Find where the given text appears and provide that cell's center as (X, Y) coordinate. 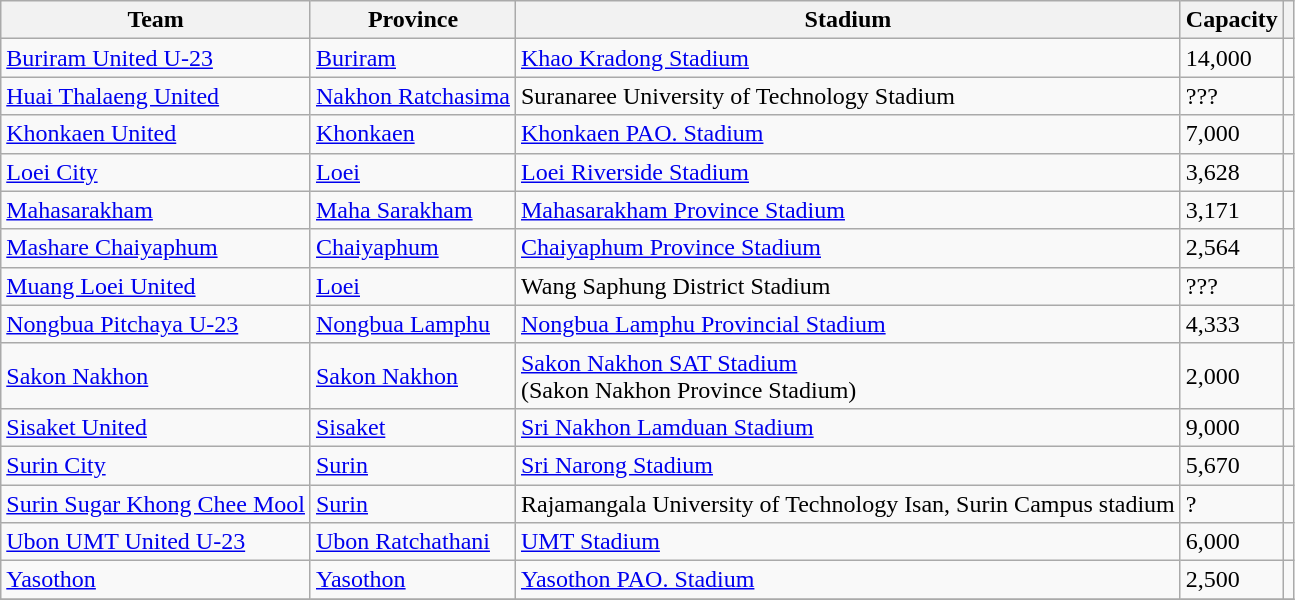
7,000 (1232, 134)
Nongbua Lamphu Provincial Stadium (848, 324)
Wang Saphung District Stadium (848, 286)
Mahasarakham (156, 210)
Khonkaen United (156, 134)
Muang Loei United (156, 286)
Yasothon PAO. Stadium (848, 580)
Huai Thalaeng United (156, 96)
Surin City (156, 465)
Nongbua Pitchaya U-23 (156, 324)
3,628 (1232, 172)
Ubon Ratchathani (412, 542)
Sisaket United (156, 427)
6,000 (1232, 542)
Khonkaen (412, 134)
5,670 (1232, 465)
Nakhon Ratchasima (412, 96)
2,500 (1232, 580)
Sisaket (412, 427)
Team (156, 20)
2,564 (1232, 248)
Buriram (412, 58)
Suranaree University of Technology Stadium (848, 96)
Maha Sarakham (412, 210)
Chaiyaphum Province Stadium (848, 248)
Rajamangala University of Technology Isan, Surin Campus stadium (848, 503)
Khonkaen PAO. Stadium (848, 134)
Sakon Nakhon SAT Stadium(Sakon Nakhon Province Stadium) (848, 376)
Buriram United U-23 (156, 58)
Province (412, 20)
Loei City (156, 172)
14,000 (1232, 58)
Mahasarakham Province Stadium (848, 210)
Nongbua Lamphu (412, 324)
9,000 (1232, 427)
2,000 (1232, 376)
3,171 (1232, 210)
Mashare Chaiyaphum (156, 248)
Surin Sugar Khong Chee Mool (156, 503)
Sri Nakhon Lamduan Stadium (848, 427)
UMT Stadium (848, 542)
Chaiyaphum (412, 248)
Ubon UMT United U-23 (156, 542)
Stadium (848, 20)
4,333 (1232, 324)
Capacity (1232, 20)
Khao Kradong Stadium (848, 58)
Sri Narong Stadium (848, 465)
? (1232, 503)
Loei Riverside Stadium (848, 172)
